Return [X, Y] of the center of cell containing provided text 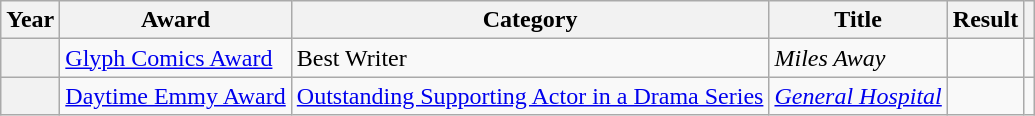
Daytime Emmy Award [176, 96]
Best Writer [530, 58]
Result [985, 20]
General Hospital [858, 96]
Category [530, 20]
Glyph Comics Award [176, 58]
Outstanding Supporting Actor in a Drama Series [530, 96]
Year [30, 20]
Title [858, 20]
Miles Away [858, 58]
Award [176, 20]
